Find where the given text appears and provide that cell's center as (x, y) coordinate. 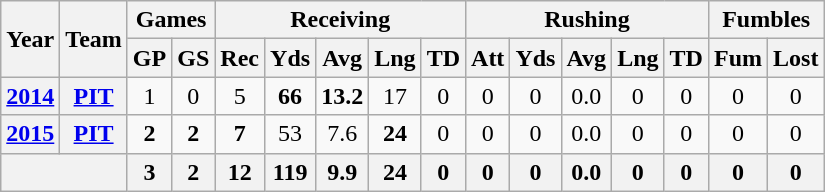
GP (149, 58)
3 (149, 172)
12 (240, 172)
Fumbles (766, 20)
Receiving (340, 20)
Rec (240, 58)
7 (240, 134)
1 (149, 96)
Games (170, 20)
119 (290, 172)
Rushing (588, 20)
2014 (30, 96)
Att (488, 58)
9.9 (342, 172)
13.2 (342, 96)
5 (240, 96)
GS (194, 58)
66 (290, 96)
53 (290, 134)
17 (395, 96)
Fum (738, 58)
Team (94, 39)
Year (30, 39)
Lost (796, 58)
2015 (30, 134)
7.6 (342, 134)
